Scan for the cell matching the given text and deliver its (X, Y) coordinate at center. 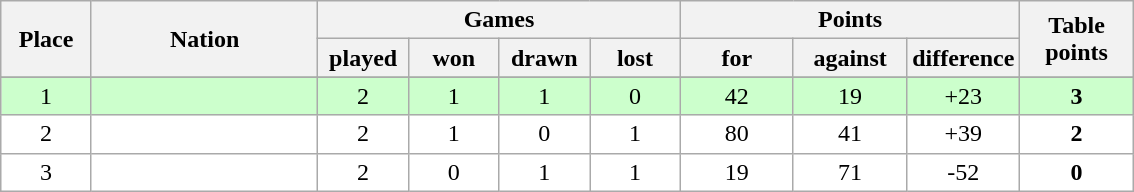
-52 (964, 172)
lost (636, 58)
Place (46, 39)
against (850, 58)
difference (964, 58)
won (454, 58)
played (364, 58)
41 (850, 134)
Tablepoints (1076, 39)
+39 (964, 134)
drawn (544, 58)
71 (850, 172)
Nation (204, 39)
Points (850, 20)
+23 (964, 96)
for (736, 58)
80 (736, 134)
Games (499, 20)
42 (736, 96)
